For the text-containing cell, return its midpoint in (x, y) coordinate format. 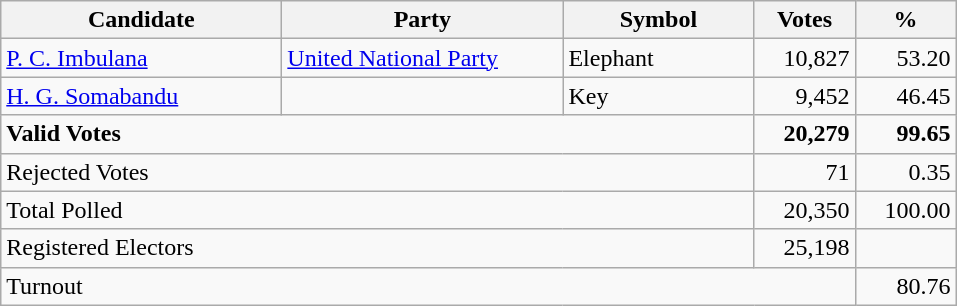
P. C. Imbulana (142, 58)
Symbol (658, 20)
Key (658, 96)
Rejected Votes (378, 172)
Turnout (428, 286)
H. G. Somabandu (142, 96)
20,350 (804, 210)
71 (804, 172)
0.35 (906, 172)
46.45 (906, 96)
Party (422, 20)
% (906, 20)
99.65 (906, 134)
Valid Votes (378, 134)
20,279 (804, 134)
53.20 (906, 58)
100.00 (906, 210)
Candidate (142, 20)
9,452 (804, 96)
10,827 (804, 58)
80.76 (906, 286)
Total Polled (378, 210)
25,198 (804, 248)
Elephant (658, 58)
Registered Electors (378, 248)
United National Party (422, 58)
Votes (804, 20)
